Pinpoint the cell where the given text exists, returning its [x, y] midpoint coordinate. 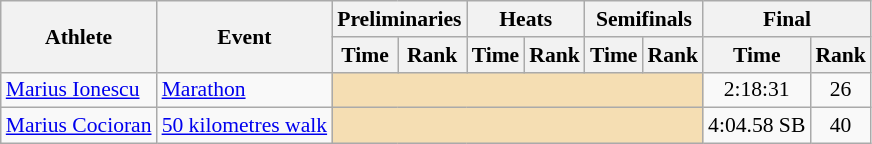
Marius Cocioran [79, 126]
4:04.58 SB [756, 126]
40 [840, 126]
Preliminaries [399, 19]
Final [787, 19]
Marius Ionescu [79, 90]
Marathon [245, 90]
50 kilometres walk [245, 126]
26 [840, 90]
Semifinals [644, 19]
Event [245, 36]
2:18:31 [756, 90]
Athlete [79, 36]
Heats [526, 19]
